Identify which cell holds the provided text, then report its [X, Y] central coordinate. 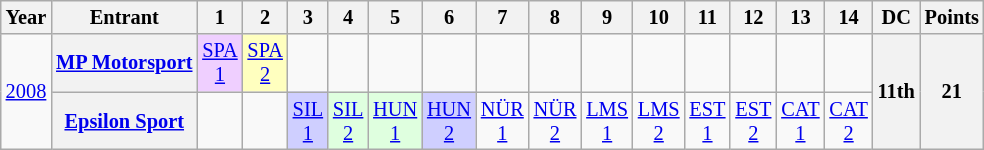
6 [449, 17]
3 [308, 17]
Year [26, 17]
SPA1 [220, 63]
LMS2 [659, 121]
MP Motorsport [124, 63]
21 [952, 92]
EST2 [753, 121]
Entrant [124, 17]
HUN1 [395, 121]
12 [753, 17]
2008 [26, 92]
8 [556, 17]
9 [607, 17]
NÜR2 [556, 121]
SPA2 [266, 63]
2 [266, 17]
EST1 [707, 121]
Points [952, 17]
4 [348, 17]
HUN2 [449, 121]
13 [800, 17]
LMS1 [607, 121]
7 [502, 17]
11th [896, 92]
SIL1 [308, 121]
CAT2 [849, 121]
Epsilon Sport [124, 121]
5 [395, 17]
NÜR1 [502, 121]
SIL2 [348, 121]
CAT1 [800, 121]
11 [707, 17]
1 [220, 17]
10 [659, 17]
14 [849, 17]
DC [896, 17]
